Scan for the cell matching the given text and deliver its (x, y) coordinate at center. 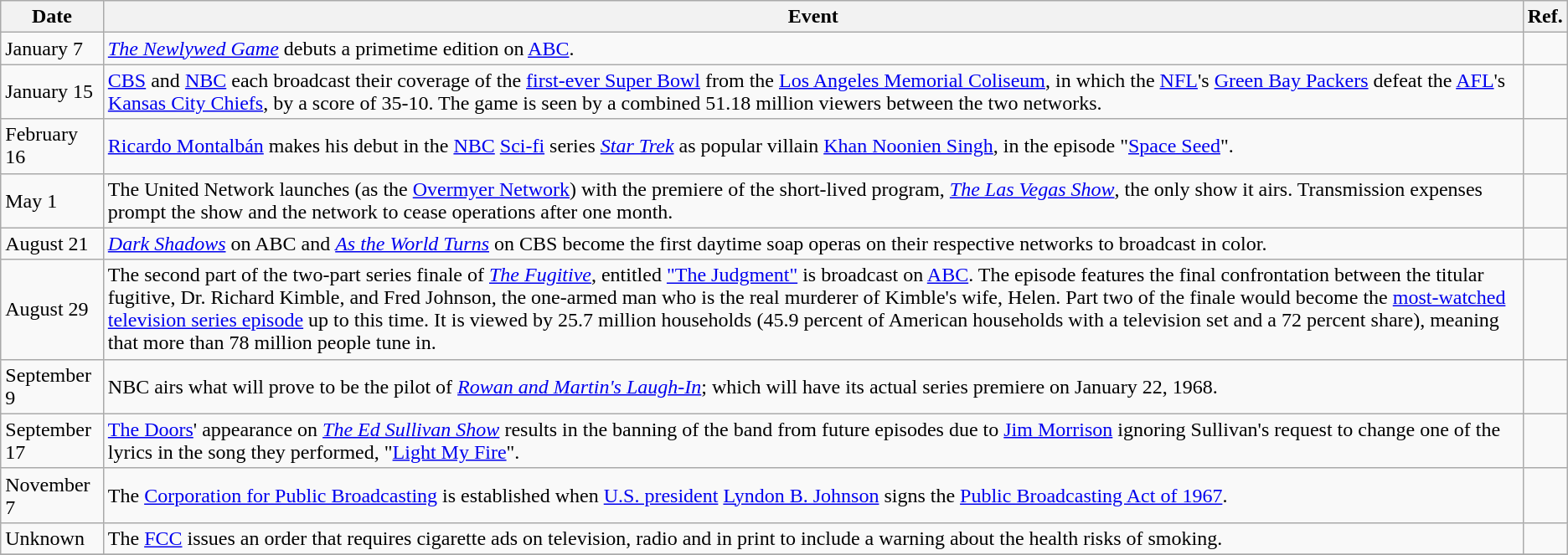
Ref. (1545, 17)
November 7 (52, 496)
February 16 (52, 146)
The Newlywed Game debuts a primetime edition on ABC. (812, 49)
Unknown (52, 538)
January 15 (52, 92)
May 1 (52, 201)
Date (52, 17)
September 17 (52, 440)
Ricardo Montalbán makes his debut in the NBC Sci-fi series Star Trek as popular villain Khan Noonien Singh, in the episode "Space Seed". (812, 146)
Dark Shadows on ABC and As the World Turns on CBS become the first daytime soap operas on their respective networks to broadcast in color. (812, 244)
September 9 (52, 387)
August 29 (52, 310)
The Corporation for Public Broadcasting is established when U.S. president Lyndon B. Johnson signs the Public Broadcasting Act of 1967. (812, 496)
The FCC issues an order that requires cigarette ads on television, radio and in print to include a warning about the health risks of smoking. (812, 538)
August 21 (52, 244)
NBC airs what will prove to be the pilot of Rowan and Martin's Laugh-In; which will have its actual series premiere on January 22, 1968. (812, 387)
January 7 (52, 49)
Event (812, 17)
